Determine the (X, Y) coordinate at the center of the cell enclosing the given text.  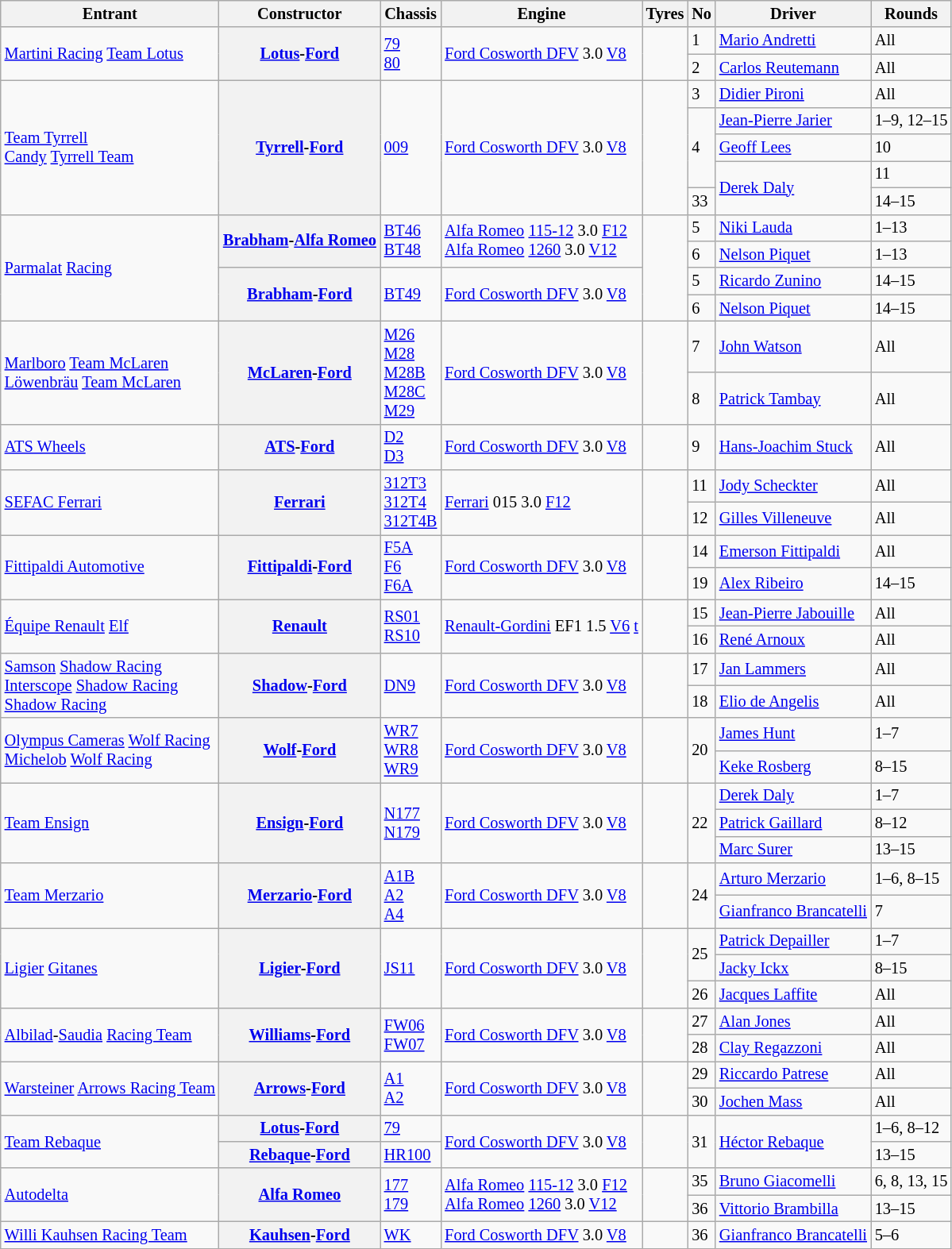
Autodelta (110, 1194)
BT46BT48 (410, 241)
Niki Lauda (793, 228)
4 (702, 148)
McLaren-Ford (300, 372)
HR100 (410, 1155)
79 (410, 1128)
Parmalat Racing (110, 268)
Bruno Giacomelli (793, 1182)
27 (702, 1021)
Jacky Ickx (793, 968)
Wolf-Ford (300, 750)
Renault-Gordini EF1 1.5 V6 t (542, 626)
Constructor (300, 13)
18 (702, 702)
15 (702, 613)
Jacques Laffite (793, 994)
14 (702, 551)
Martini Racing Team Lotus (110, 54)
Willi Kauhsen Racing Team (110, 1235)
Ferrari 015 3.0 F12 (542, 503)
M26M28M28BM28CM29 (410, 372)
Shadow-Ford (300, 685)
Jan Lammers (793, 669)
D2D3 (410, 447)
1–9, 12–15 (912, 121)
26 (702, 994)
WR7WR8WR9 (410, 750)
Kauhsen-Ford (300, 1235)
Tyres (665, 13)
Clay Regazzoni (793, 1048)
Gilles Villeneuve (793, 518)
35 (702, 1182)
Patrick Gaillard (793, 823)
Emerson Fittipaldi (793, 551)
29 (702, 1074)
Brabham-Ford (300, 294)
Tyrrell-Ford (300, 147)
10 (912, 148)
Ferrari (300, 503)
Team Merzario (110, 895)
22 (702, 823)
30 (702, 1101)
Driver (793, 13)
RS01RS10 (410, 626)
6, 8, 13, 15 (912, 1182)
Geoff Lees (793, 148)
Team Rebaque (110, 1142)
Williams-Ford (300, 1034)
17 (702, 669)
René Arnoux (793, 639)
Jochen Mass (793, 1101)
Patrick Depailler (793, 941)
009 (410, 147)
Ensign-Ford (300, 823)
Entrant (110, 13)
Keke Rosberg (793, 767)
Merzario-Ford (300, 895)
24 (702, 895)
WK (410, 1235)
Warsteiner Arrows Racing Team (110, 1088)
James Hunt (793, 734)
Team Ensign (110, 823)
A1A2 (410, 1088)
16 (702, 639)
2 (702, 67)
33 (702, 201)
177179 (410, 1194)
Patrick Tambay (793, 399)
Brabham-Alfa Romeo (300, 241)
Olympus Cameras Wolf Racing Michelob Wolf Racing (110, 750)
Ligier Gitanes (110, 967)
DN9 (410, 685)
N177N179 (410, 823)
312T3312T4312T4B (410, 503)
Riccardo Patrese (793, 1074)
SEFAC Ferrari (110, 503)
12 (702, 518)
ATS Wheels (110, 447)
Fittipaldi-Ford (300, 567)
19 (702, 583)
John Watson (793, 346)
Ricardo Zunino (793, 281)
Héctor Rebaque (793, 1142)
Marlboro Team McLaren Löwenbräu Team McLaren (110, 372)
Alfa Romeo (300, 1194)
No (702, 13)
Renault (300, 626)
Carlos Reutemann (793, 67)
Marc Surer (793, 850)
Albilad-Saudia Racing Team (110, 1034)
FW06FW07 (410, 1034)
Engine (542, 13)
7980 (410, 54)
Didier Pironi (793, 94)
Hans-Joachim Stuck (793, 447)
Fittipaldi Automotive (110, 567)
Jean-Pierre Jarier (793, 121)
28 (702, 1048)
BT49 (410, 294)
8 (702, 399)
3 (702, 94)
Samson Shadow Racing Interscope Shadow Racing Shadow Racing (110, 685)
1–6, 8–12 (912, 1128)
1 (702, 40)
ATS-Ford (300, 447)
Jody Scheckter (793, 486)
Rebaque-Ford (300, 1155)
Elio de Angelis (793, 702)
Équipe Renault Elf (110, 626)
Chassis (410, 13)
Alan Jones (793, 1021)
A1BA2A4 (410, 895)
9 (702, 447)
Arrows-Ford (300, 1088)
20 (702, 750)
8–12 (912, 823)
F5AF6F6A (410, 567)
Arturo Merzario (793, 878)
5–6 (912, 1235)
Rounds (912, 13)
Jean-Pierre Jabouille (793, 613)
31 (702, 1142)
Mario Andretti (793, 40)
Ligier-Ford (300, 967)
1–6, 8–15 (912, 878)
Alex Ribeiro (793, 583)
25 (702, 954)
JS11 (410, 967)
Vittorio Brambilla (793, 1209)
Team Tyrrell Candy Tyrrell Team (110, 147)
